Provide the [x, y] coordinate of the cell's center where the given text is located.  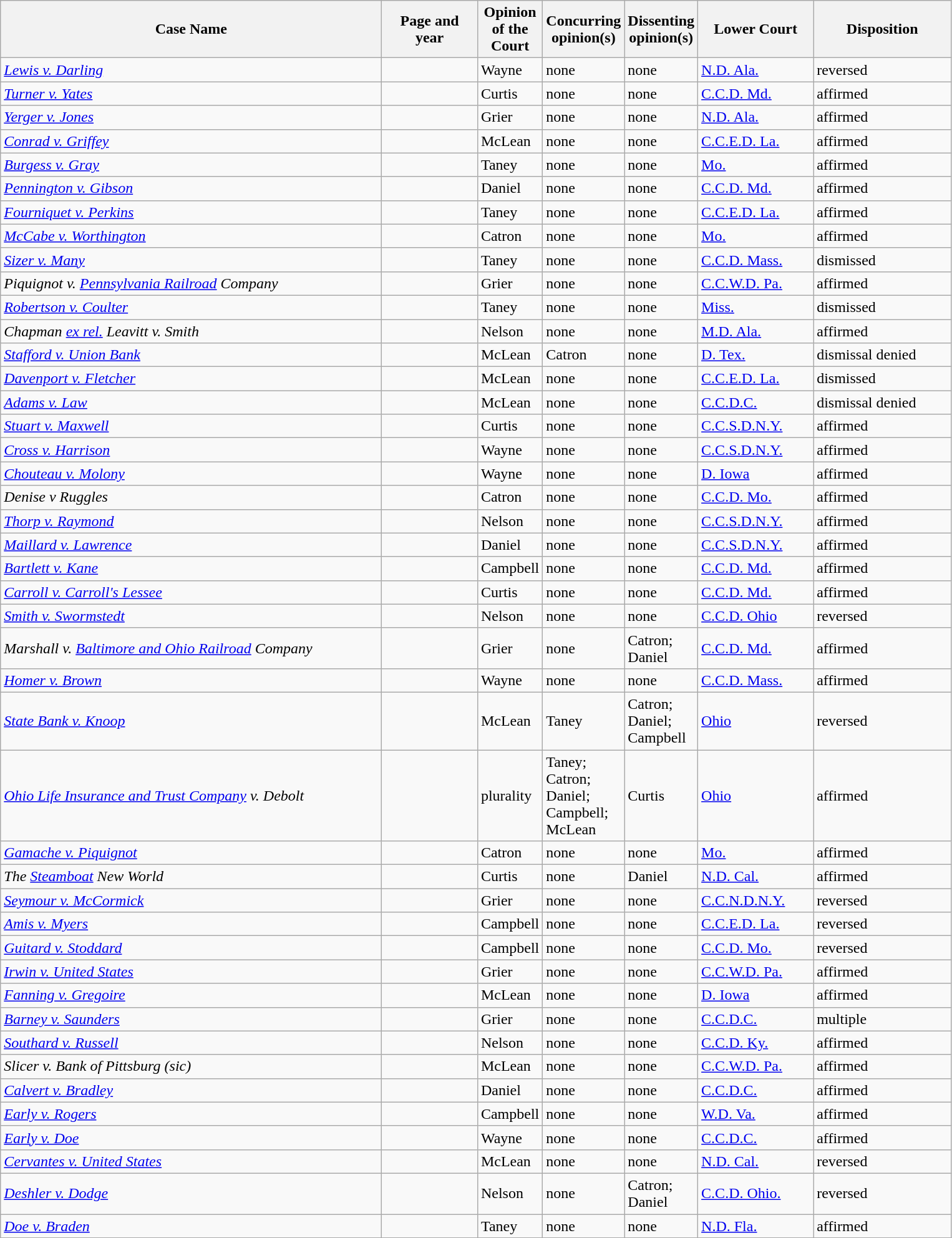
Fourniquet v. Perkins [191, 212]
Burgess v. Gray [191, 165]
C.C.D. Ohio [756, 616]
McCabe v. Worthington [191, 236]
Southard v. Russell [191, 1043]
C.C.D. Ohio. [756, 1193]
Lewis v. Darling [191, 70]
Homer v. Brown [191, 680]
Irwin v. United States [191, 972]
Smith v. Swormstedt [191, 616]
Gamache v. Piquignot [191, 853]
Opinion of the Court [510, 29]
Marshall v. Baltimore and Ohio Railroad Company [191, 648]
Stuart v. Maxwell [191, 426]
C.C.N.D.N.Y. [756, 900]
Adams v. Law [191, 402]
Stafford v. Union Bank [191, 355]
Piquignot v. Pennsylvania Railroad Company [191, 283]
Deshler v. Dodge [191, 1193]
Early v. Rogers [191, 1114]
Catron; Daniel; Campbell [661, 721]
Slicer v. Bank of Pittsburg (sic) [191, 1066]
Early v. Doe [191, 1138]
Calvert v. Bradley [191, 1090]
Lower Court [756, 29]
Seymour v. McCormick [191, 900]
Chapman ex rel. Leavitt v. Smith [191, 331]
Chouteau v. Molony [191, 474]
Dissenting opinion(s) [661, 29]
Concurring opinion(s) [584, 29]
Davenport v. Fletcher [191, 379]
Cross v. Harrison [191, 450]
Page and year [430, 29]
Bartlett v. Kane [191, 568]
N.D. Fla. [756, 1226]
Barney v. Saunders [191, 1019]
Carroll v. Carroll's Lessee [191, 592]
Doe v. Braden [191, 1226]
Turner v. Yates [191, 94]
The Steamboat New World [191, 877]
Miss. [756, 307]
Conrad v. Griffey [191, 141]
Disposition [882, 29]
plurality [510, 796]
Maillard v. Lawrence [191, 545]
W.D. Va. [756, 1114]
Ohio Life Insurance and Trust Company v. Debolt [191, 796]
Pennington v. Gibson [191, 188]
Fanning v. Gregoire [191, 995]
C.C.D. Ky. [756, 1043]
Yerger v. Jones [191, 117]
Robertson v. Coulter [191, 307]
State Bank v. Knoop [191, 721]
D. Tex. [756, 355]
Case Name [191, 29]
Amis v. Myers [191, 924]
Cervantes v. United States [191, 1161]
Denise v Ruggles [191, 497]
M.D. Ala. [756, 331]
Thorp v. Raymond [191, 521]
Sizer v. Many [191, 260]
Guitard v. Stoddard [191, 948]
multiple [882, 1019]
Taney; Catron; Daniel; Campbell; McLean [584, 796]
